Find where the given text appears and provide that cell's center as (x, y) coordinate. 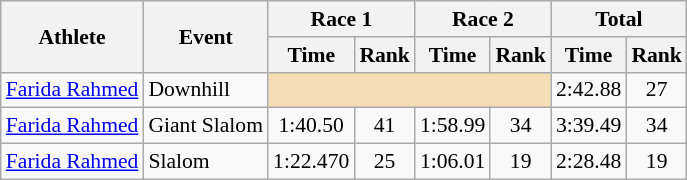
Athlete (72, 36)
1:22.470 (311, 162)
1:58.99 (452, 126)
Race 2 (483, 19)
41 (384, 126)
Downhill (206, 90)
2:42.88 (588, 90)
1:40.50 (311, 126)
Giant Slalom (206, 126)
Race 1 (342, 19)
Event (206, 36)
27 (656, 90)
25 (384, 162)
Total (619, 19)
2:28.48 (588, 162)
Slalom (206, 162)
1:06.01 (452, 162)
3:39.49 (588, 126)
